Locate the cell with the specified text and output its (x, y) center coordinate. 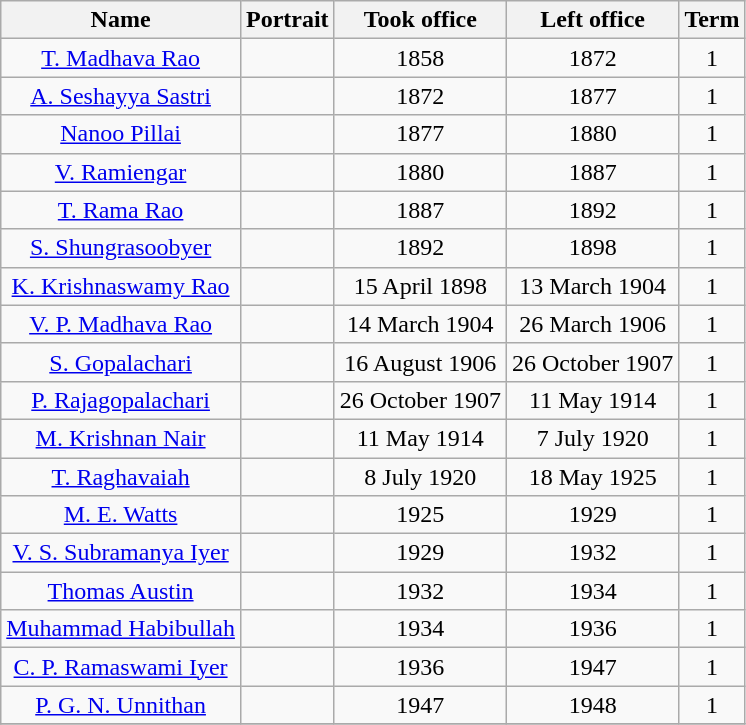
1858 (420, 58)
V. S. Subramanya Iyer (121, 553)
1898 (592, 248)
C. P. Ramaswami Iyer (121, 667)
14 March 1904 (420, 324)
Portrait (287, 20)
Thomas Austin (121, 591)
A. Seshayya Sastri (121, 96)
T. Madhava Rao (121, 58)
26 March 1906 (592, 324)
Term (712, 20)
Took office (420, 20)
P. G. N. Unnithan (121, 705)
K. Krishnaswamy Rao (121, 286)
S. Shungrasoobyer (121, 248)
Nanoo Pillai (121, 134)
18 May 1925 (592, 477)
Muhammad Habibullah (121, 629)
1925 (420, 515)
1948 (592, 705)
M. E. Watts (121, 515)
S. Gopalachari (121, 362)
V. P. Madhava Rao (121, 324)
7 July 1920 (592, 438)
T. Rama Rao (121, 210)
V. Ramiengar (121, 172)
P. Rajagopalachari (121, 400)
M. Krishnan Nair (121, 438)
15 April 1898 (420, 286)
T. Raghavaiah (121, 477)
8 July 1920 (420, 477)
16 August 1906 (420, 362)
13 March 1904 (592, 286)
Left office (592, 20)
Name (121, 20)
